Locate the cell with the specified text and output its [X, Y] center coordinate. 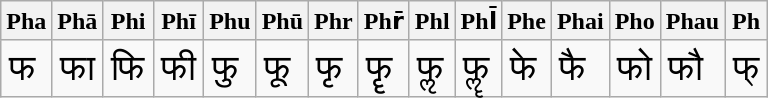
फृ [334, 68]
Phr [334, 21]
Phū [282, 21]
फॣ [478, 68]
Pho [634, 21]
फि [128, 68]
फा [78, 68]
फौ [692, 68]
फी [178, 68]
फॢ [432, 68]
फै [580, 68]
Phl [432, 21]
Phi [128, 21]
Phī [178, 21]
फू [282, 68]
Pha [26, 21]
Phai [580, 21]
फ् [746, 68]
फ [26, 68]
फु [230, 68]
Phl̄ [478, 21]
Ph [746, 21]
Phu [230, 21]
फो [634, 68]
Phe [527, 21]
Phau [692, 21]
फे [527, 68]
Phr̄ [384, 21]
Phā [78, 21]
फॄ [384, 68]
